Locate the cell with the specified text and output its [X, Y] center coordinate. 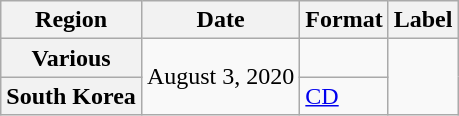
Date [220, 20]
South Korea [72, 96]
August 3, 2020 [220, 77]
Various [72, 58]
Format [344, 20]
Region [72, 20]
CD [344, 96]
Label [423, 20]
